Output the [X, Y] coordinate of the center of the cell containing the given text.  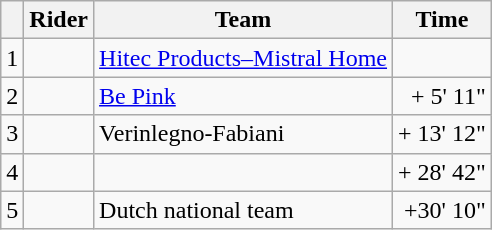
Be Pink [244, 96]
Dutch national team [244, 210]
Verinlegno-Fabiani [244, 134]
1 [12, 58]
Rider [59, 20]
3 [12, 134]
Hitec Products–Mistral Home [244, 58]
+ 28' 42" [442, 172]
4 [12, 172]
+30' 10" [442, 210]
Time [442, 20]
2 [12, 96]
5 [12, 210]
+ 5' 11" [442, 96]
Team [244, 20]
+ 13' 12" [442, 134]
